Return the (X, Y) coordinate for the center point of the cell that contains the specified text.  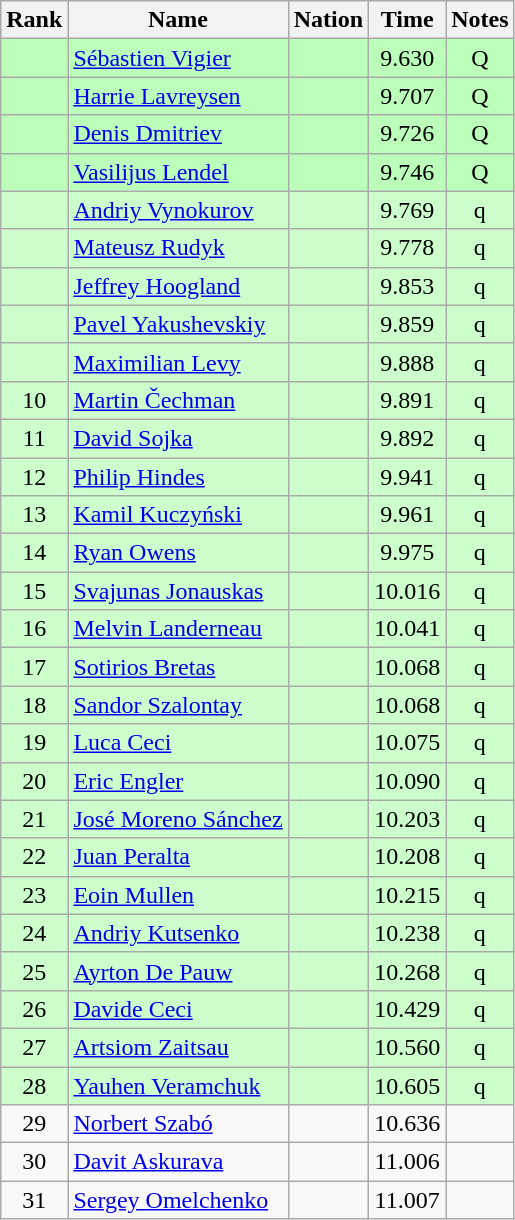
10.208 (408, 857)
10.560 (408, 1047)
Sergey Omelchenko (178, 1200)
9.859 (408, 324)
26 (34, 1009)
Martin Čechman (178, 400)
Name (178, 20)
Andriy Vynokurov (178, 210)
Sotirios Bretas (178, 667)
19 (34, 743)
9.769 (408, 210)
23 (34, 895)
Rank (34, 20)
9.630 (408, 58)
21 (34, 819)
9.975 (408, 553)
20 (34, 781)
Eoin Mullen (178, 895)
27 (34, 1047)
Notes (480, 20)
11 (34, 438)
Sébastien Vigier (178, 58)
29 (34, 1124)
12 (34, 477)
Harrie Lavreysen (178, 96)
9.746 (408, 172)
9.853 (408, 286)
11.007 (408, 1200)
Nation (328, 20)
Davit Askurava (178, 1162)
10 (34, 400)
9.888 (408, 362)
Pavel Yakushevskiy (178, 324)
Svajunas Jonauskas (178, 591)
31 (34, 1200)
Sandor Szalontay (178, 705)
10.215 (408, 895)
9.726 (408, 134)
Ayrton De Pauw (178, 971)
22 (34, 857)
Juan Peralta (178, 857)
10.016 (408, 591)
10.238 (408, 933)
10.429 (408, 1009)
16 (34, 629)
10.268 (408, 971)
18 (34, 705)
17 (34, 667)
10.605 (408, 1085)
10.041 (408, 629)
10.203 (408, 819)
Denis Dmitriev (178, 134)
Andriy Kutsenko (178, 933)
10.075 (408, 743)
Melvin Landerneau (178, 629)
10.090 (408, 781)
9.961 (408, 515)
Mateusz Rudyk (178, 248)
Yauhen Veramchuk (178, 1085)
30 (34, 1162)
Kamil Kuczyński (178, 515)
Artsiom Zaitsau (178, 1047)
Maximilian Levy (178, 362)
15 (34, 591)
9.778 (408, 248)
9.891 (408, 400)
Luca Ceci (178, 743)
David Sojka (178, 438)
Eric Engler (178, 781)
Jeffrey Hoogland (178, 286)
28 (34, 1085)
25 (34, 971)
9.892 (408, 438)
José Moreno Sánchez (178, 819)
11.006 (408, 1162)
13 (34, 515)
9.941 (408, 477)
14 (34, 553)
Norbert Szabó (178, 1124)
Davide Ceci (178, 1009)
10.636 (408, 1124)
24 (34, 933)
9.707 (408, 96)
Time (408, 20)
Vasilijus Lendel (178, 172)
Philip Hindes (178, 477)
Ryan Owens (178, 553)
